Determine the (x, y) coordinate at the center of the cell enclosing the given text.  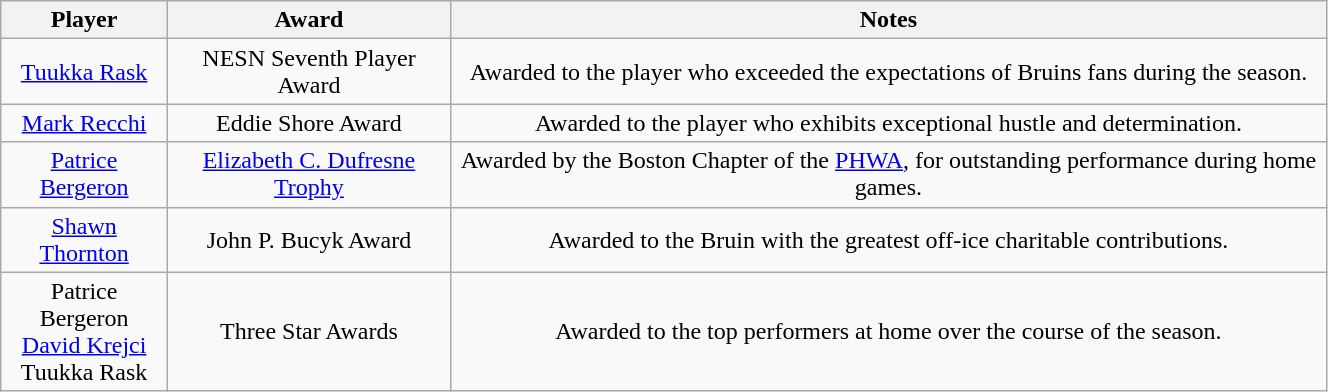
Awarded to the player who exhibits exceptional hustle and determination. (888, 123)
Notes (888, 20)
Awarded by the Boston Chapter of the PHWA, for outstanding performance during home games. (888, 174)
Award (308, 20)
Patrice BergeronDavid KrejciTuukka Rask (84, 332)
Awarded to the player who exceeded the expectations of Bruins fans during the season. (888, 72)
Player (84, 20)
Shawn Thornton (84, 240)
Awarded to the top performers at home over the course of the season. (888, 332)
Elizabeth C. Dufresne Trophy (308, 174)
Three Star Awards (308, 332)
John P. Bucyk Award (308, 240)
Mark Recchi (84, 123)
Patrice Bergeron (84, 174)
Eddie Shore Award (308, 123)
NESN Seventh Player Award (308, 72)
Tuukka Rask (84, 72)
Awarded to the Bruin with the greatest off-ice charitable contributions. (888, 240)
